Detect which cell encompasses the target text, then output its (X, Y) center coordinate. 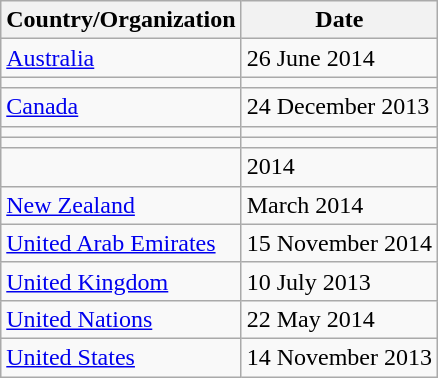
15 November 2014 (339, 243)
Canada (121, 107)
2014 (339, 167)
Australia (121, 58)
United Arab Emirates (121, 243)
Date (339, 20)
New Zealand (121, 205)
10 July 2013 (339, 281)
United Kingdom (121, 281)
Country/Organization (121, 20)
14 November 2013 (339, 357)
United States (121, 357)
United Nations (121, 319)
24 December 2013 (339, 107)
22 May 2014 (339, 319)
March 2014 (339, 205)
26 June 2014 (339, 58)
